Return the (x, y) coordinate for the center point of the cell that contains the specified text.  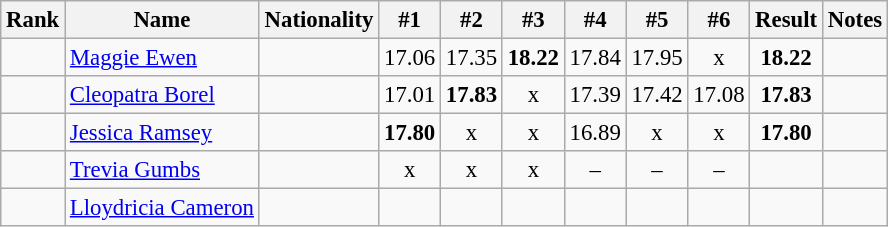
#6 (719, 20)
17.42 (657, 95)
#5 (657, 20)
#1 (410, 20)
Nationality (318, 20)
Maggie Ewen (162, 58)
Trevia Gumbs (162, 170)
17.06 (410, 58)
Rank (33, 20)
16.89 (595, 133)
17.95 (657, 58)
17.08 (719, 95)
Result (786, 20)
#3 (533, 20)
17.35 (472, 58)
Jessica Ramsey (162, 133)
17.39 (595, 95)
Cleopatra Borel (162, 95)
Notes (854, 20)
17.01 (410, 95)
Lloydricia Cameron (162, 208)
#4 (595, 20)
#2 (472, 20)
Name (162, 20)
17.84 (595, 58)
